Find where the given text appears and provide that cell's center as [x, y] coordinate. 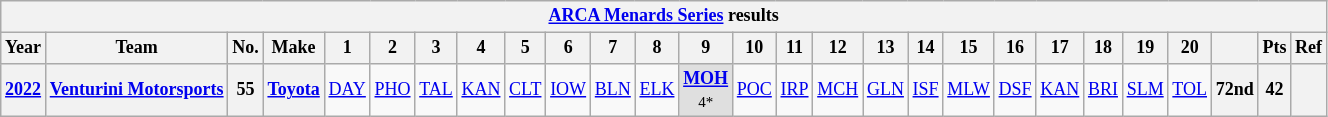
7 [612, 48]
2022 [24, 90]
ARCA Menards Series results [664, 16]
10 [754, 48]
9 [706, 48]
TAL [436, 90]
55 [246, 90]
4 [481, 48]
2 [392, 48]
CLT [526, 90]
20 [1190, 48]
POC [754, 90]
14 [926, 48]
Pts [1274, 48]
42 [1274, 90]
IOW [568, 90]
ISF [926, 90]
1 [347, 48]
TOL [1190, 90]
MLW [968, 90]
GLN [886, 90]
11 [794, 48]
Make [294, 48]
Team [136, 48]
Venturini Motorsports [136, 90]
Year [24, 48]
13 [886, 48]
BRI [1104, 90]
Ref [1309, 48]
MOH4* [706, 90]
ELK [657, 90]
MCH [838, 90]
72nd [1234, 90]
12 [838, 48]
17 [1060, 48]
SLM [1145, 90]
16 [1015, 48]
18 [1104, 48]
3 [436, 48]
No. [246, 48]
DSF [1015, 90]
8 [657, 48]
Toyota [294, 90]
15 [968, 48]
19 [1145, 48]
DAY [347, 90]
5 [526, 48]
IRP [794, 90]
PHO [392, 90]
BLN [612, 90]
6 [568, 48]
